Determine the (x, y) coordinate at the center of the cell enclosing the given text.  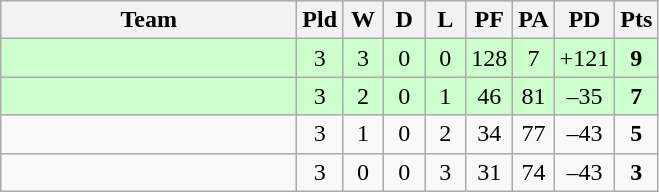
Team (149, 20)
PA (534, 20)
31 (490, 172)
46 (490, 96)
5 (636, 134)
34 (490, 134)
81 (534, 96)
74 (534, 172)
D (404, 20)
9 (636, 58)
Pts (636, 20)
L (446, 20)
77 (534, 134)
+121 (584, 58)
PF (490, 20)
Pld (320, 20)
128 (490, 58)
PD (584, 20)
W (364, 20)
–35 (584, 96)
